Return [X, Y] of the center of cell containing provided text 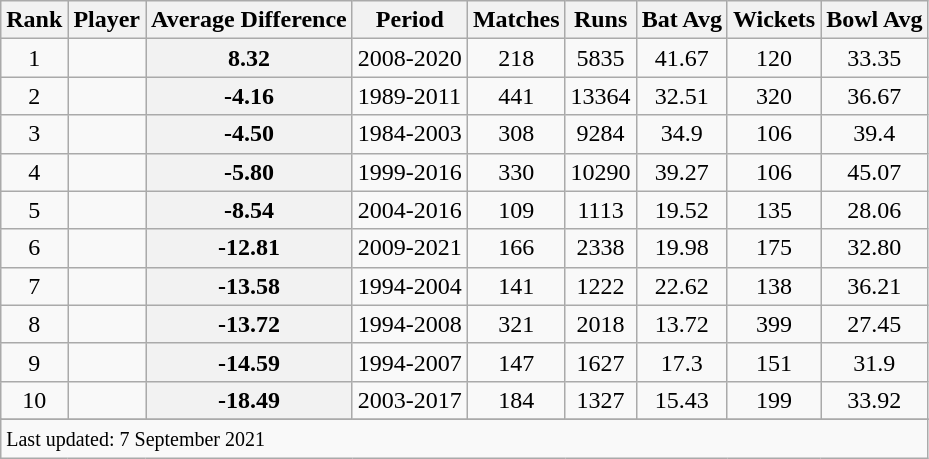
-12.81 [250, 248]
2004-2016 [410, 210]
-4.50 [250, 134]
1994-2007 [410, 362]
Rank [34, 20]
9 [34, 362]
320 [774, 96]
330 [516, 172]
39.27 [682, 172]
28.06 [874, 210]
1 [34, 58]
120 [774, 58]
4 [34, 172]
36.21 [874, 286]
199 [774, 400]
147 [516, 362]
9284 [600, 134]
1113 [600, 210]
33.92 [874, 400]
10 [34, 400]
5835 [600, 58]
-13.72 [250, 324]
1994-2008 [410, 324]
2018 [600, 324]
22.62 [682, 286]
Matches [516, 20]
39.4 [874, 134]
31.9 [874, 362]
41.67 [682, 58]
-4.16 [250, 96]
1627 [600, 362]
Average Difference [250, 20]
36.67 [874, 96]
2008-2020 [410, 58]
Bat Avg [682, 20]
-18.49 [250, 400]
Bowl Avg [874, 20]
151 [774, 362]
321 [516, 324]
308 [516, 134]
Runs [600, 20]
8 [34, 324]
441 [516, 96]
5 [34, 210]
2003-2017 [410, 400]
1222 [600, 286]
Wickets [774, 20]
Player [107, 20]
218 [516, 58]
19.52 [682, 210]
13.72 [682, 324]
-14.59 [250, 362]
33.35 [874, 58]
1994-2004 [410, 286]
32.80 [874, 248]
7 [34, 286]
184 [516, 400]
1999-2016 [410, 172]
166 [516, 248]
13364 [600, 96]
19.98 [682, 248]
138 [774, 286]
6 [34, 248]
-13.58 [250, 286]
17.3 [682, 362]
-5.80 [250, 172]
1984-2003 [410, 134]
Period [410, 20]
Last updated: 7 September 2021 [464, 438]
-8.54 [250, 210]
32.51 [682, 96]
8.32 [250, 58]
175 [774, 248]
2009-2021 [410, 248]
1327 [600, 400]
141 [516, 286]
109 [516, 210]
10290 [600, 172]
34.9 [682, 134]
3 [34, 134]
2338 [600, 248]
399 [774, 324]
15.43 [682, 400]
27.45 [874, 324]
1989-2011 [410, 96]
2 [34, 96]
45.07 [874, 172]
135 [774, 210]
